Determine the [X, Y] coordinate at the center of the cell enclosing the given text.  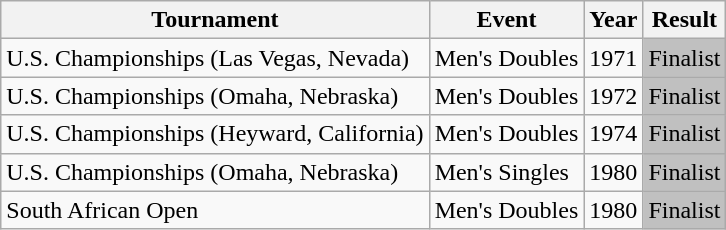
Tournament [215, 20]
Event [506, 20]
South African Open [215, 210]
Year [614, 20]
U.S. Championships (Las Vegas, Nevada) [215, 58]
1971 [614, 58]
Men's Singles [506, 172]
Result [684, 20]
1974 [614, 134]
U.S. Championships (Heyward, California) [215, 134]
1972 [614, 96]
